Detect which cell encompasses the target text, then output its [X, Y] center coordinate. 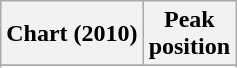
Peakposition [189, 34]
Chart (2010) [72, 34]
